Return [x, y] of the center of cell containing provided text 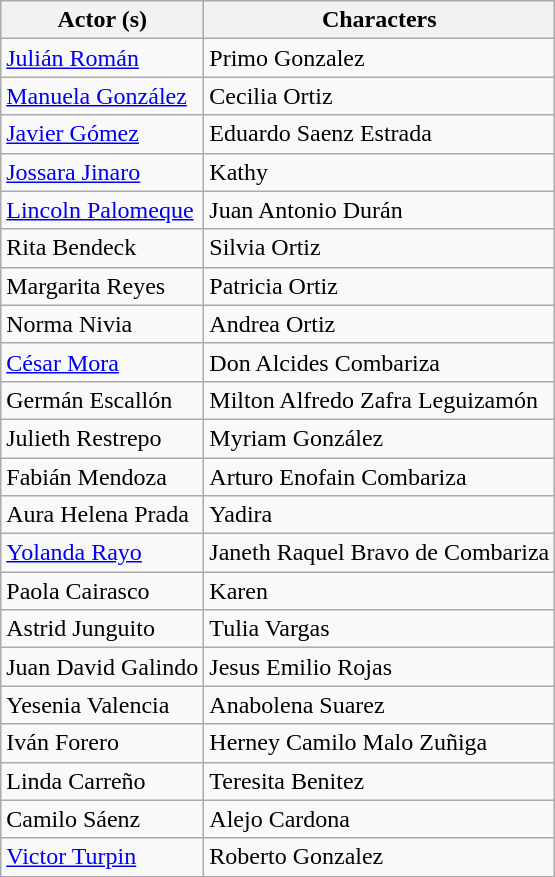
Janeth Raquel Bravo de Combariza [380, 553]
Margarita Reyes [102, 286]
Characters [380, 20]
Astrid Junguito [102, 629]
Paola Cairasco [102, 591]
Rita Bendeck [102, 248]
Yadira [380, 515]
Fabián Mendoza [102, 477]
Myriam González [380, 438]
Anabolena Suarez [380, 705]
Linda Carreño [102, 781]
Silvia Ortiz [380, 248]
Germán Escallón [102, 400]
Arturo Enofain Combariza [380, 477]
Yolanda Rayo [102, 553]
Milton Alfredo Zafra Leguizamón [380, 400]
Actor (s) [102, 20]
Norma Nivia [102, 324]
Herney Camilo Malo Zuñiga [380, 743]
Juan Antonio Durán [380, 210]
Roberto Gonzalez [380, 857]
Iván Forero [102, 743]
Kathy [380, 172]
Lincoln Palomeque [102, 210]
Manuela González [102, 96]
Patricia Ortiz [380, 286]
Yesenia Valencia [102, 705]
Primo Gonzalez [380, 58]
Teresita Benitez [380, 781]
Cecilia Ortiz [380, 96]
Don Alcides Combariza [380, 362]
Victor Turpin [102, 857]
Julieth Restrepo [102, 438]
Julián Román [102, 58]
Javier Gómez [102, 134]
Aura Helena Prada [102, 515]
Jossara Jinaro [102, 172]
Karen [380, 591]
Andrea Ortiz [380, 324]
César Mora [102, 362]
Jesus Emilio Rojas [380, 667]
Juan David Galindo [102, 667]
Tulia Vargas [380, 629]
Alejo Cardona [380, 819]
Eduardo Saenz Estrada [380, 134]
Camilo Sáenz [102, 819]
